Detect which cell encompasses the target text, then output its (x, y) center coordinate. 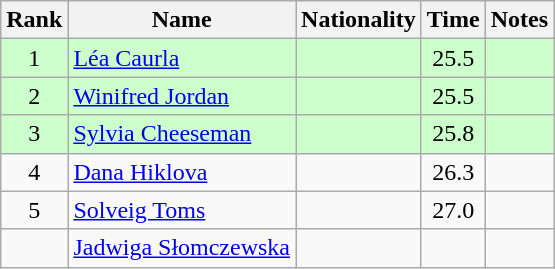
Dana Hiklova (182, 172)
25.8 (453, 134)
Rank (34, 20)
Notes (519, 20)
Time (453, 20)
Winifred Jordan (182, 96)
Nationality (359, 20)
Name (182, 20)
26.3 (453, 172)
Sylvia Cheeseman (182, 134)
5 (34, 210)
27.0 (453, 210)
2 (34, 96)
3 (34, 134)
Léa Caurla (182, 58)
4 (34, 172)
1 (34, 58)
Solveig Toms (182, 210)
Jadwiga Słomczewska (182, 248)
